Determine the (X, Y) coordinate at the center of the cell enclosing the given text.  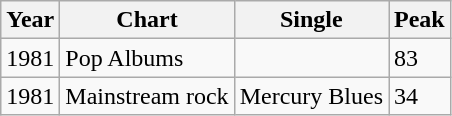
Peak (420, 20)
Chart (147, 20)
Pop Albums (147, 58)
34 (420, 96)
Single (311, 20)
83 (420, 58)
Mercury Blues (311, 96)
Mainstream rock (147, 96)
Year (30, 20)
